Locate the cell with the specified text and output its (x, y) center coordinate. 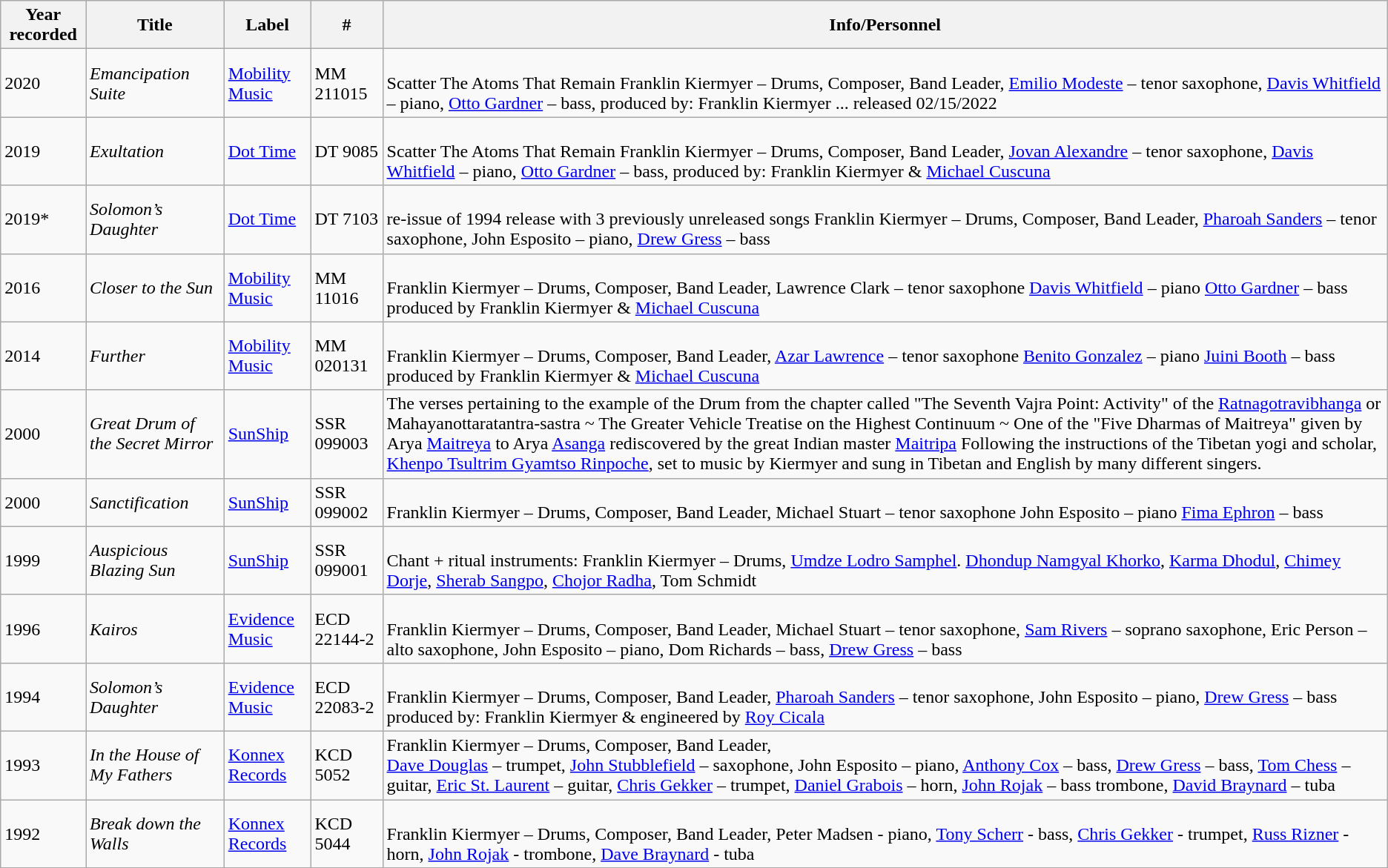
2020 (43, 83)
KCD 5052 (347, 765)
DT 7103 (347, 219)
1996 (43, 629)
1993 (43, 765)
KCD 5044 (347, 833)
Closer to the Sun (156, 288)
# (347, 25)
Emancipation Suite (156, 83)
Franklin Kiermyer – Drums, Composer, Band Leader, Michael Stuart – tenor saxophone John Esposito – piano Fima Ephron – bass (885, 503)
1994 (43, 697)
Break down the Walls (156, 833)
Sanctification (156, 503)
SSR 099001 (347, 560)
2016 (43, 288)
2014 (43, 356)
MM 11016 (347, 288)
SSR 099003 (347, 434)
Kairos (156, 629)
2019 (43, 151)
Info/Personnel (885, 25)
Label (267, 25)
DT 9085 (347, 151)
Great Drum of the Secret Mirror (156, 434)
1992 (43, 833)
Exultation (156, 151)
ECD 22144-2 (347, 629)
In the House of My Fathers (156, 765)
Title (156, 25)
MM 211015 (347, 83)
ECD 22083-2 (347, 697)
SSR 099002 (347, 503)
Year recorded (43, 25)
Auspicious Blazing Sun (156, 560)
Further (156, 356)
1999 (43, 560)
MM 020131 (347, 356)
2019* (43, 219)
